Scan for the cell matching the given text and deliver its (x, y) coordinate at center. 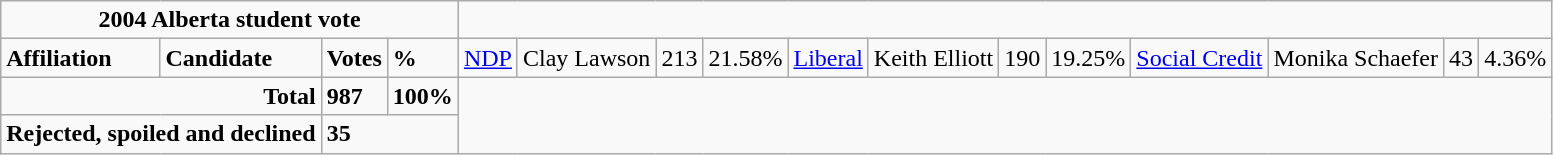
Keith Elliott (933, 58)
35 (390, 134)
213 (680, 58)
Affiliation (80, 58)
4.36% (1516, 58)
190 (1022, 58)
Social Credit (1200, 58)
100% (422, 96)
NDP (488, 58)
987 (354, 96)
Candidate (240, 58)
43 (1462, 58)
21.58% (746, 58)
Total (161, 96)
Monika Schaefer (1356, 58)
Clay Lawson (586, 58)
Liberal (828, 58)
2004 Alberta student vote (230, 20)
19.25% (1088, 58)
Rejected, spoiled and declined (161, 134)
% (422, 58)
Votes (354, 58)
